Find where the given text appears and provide that cell's center as [X, Y] coordinate. 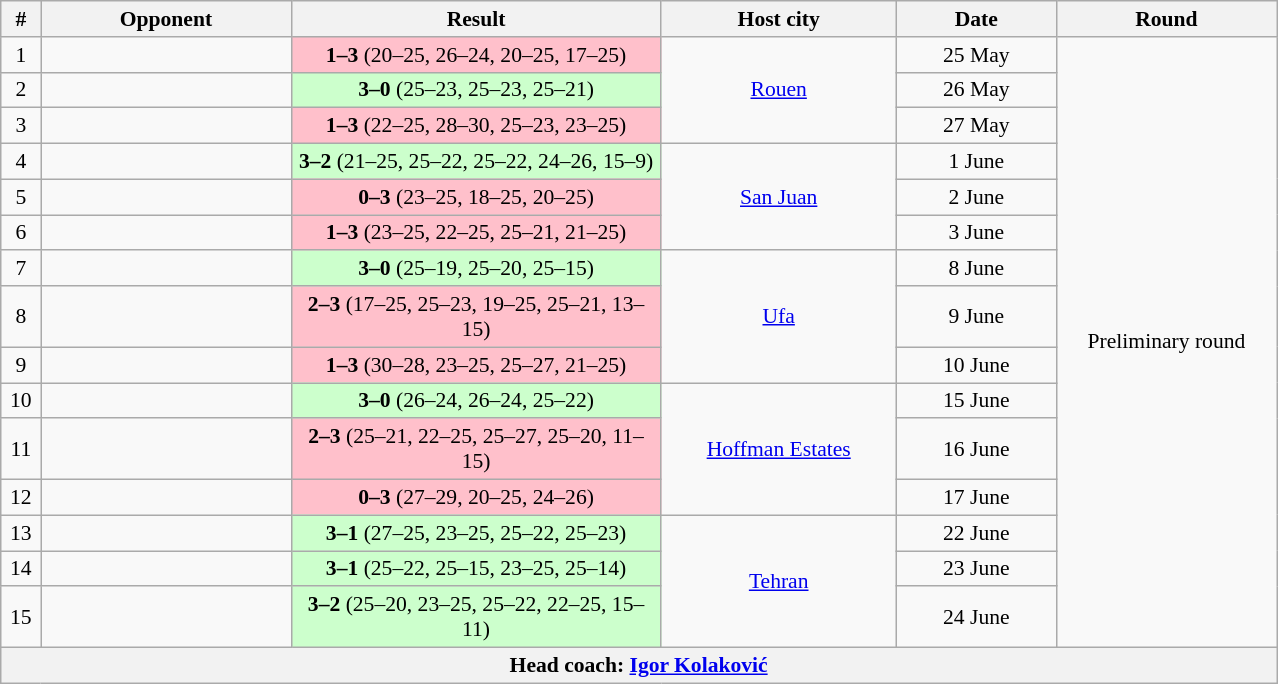
22 June [976, 533]
3–2 (25–20, 23–25, 25–22, 22–25, 15–11) [476, 618]
1–3 (30–28, 23–25, 25–27, 21–25) [476, 365]
Head coach: Igor Kolaković [639, 666]
Rouen [778, 90]
Host city [778, 19]
Round [1166, 19]
3–1 (27–25, 23–25, 25–22, 25–23) [476, 533]
13 [21, 533]
3–2 (21–25, 25–22, 25–22, 24–26, 15–9) [476, 162]
1–3 (22–25, 28–30, 25–23, 23–25) [476, 126]
3 [21, 126]
25 May [976, 55]
4 [21, 162]
Hoffman Estates [778, 449]
11 [21, 450]
7 [21, 269]
6 [21, 233]
Result [476, 19]
9 June [976, 316]
Tehran [778, 581]
27 May [976, 126]
0–3 (23–25, 18–25, 20–25) [476, 197]
2–3 (25–21, 22–25, 25–27, 25–20, 11–15) [476, 450]
2 [21, 90]
10 [21, 401]
8 [21, 316]
0–3 (27–29, 20–25, 24–26) [476, 498]
2 June [976, 197]
3–0 (25–19, 25–20, 25–15) [476, 269]
12 [21, 498]
# [21, 19]
16 June [976, 450]
15 [21, 618]
3 June [976, 233]
8 June [976, 269]
3–0 (25–23, 25–23, 25–21) [476, 90]
Ufa [778, 317]
3–0 (26–24, 26–24, 25–22) [476, 401]
San Juan [778, 198]
1 [21, 55]
1–3 (23–25, 22–25, 25–21, 21–25) [476, 233]
Date [976, 19]
Preliminary round [1166, 342]
23 June [976, 569]
1 June [976, 162]
10 June [976, 365]
24 June [976, 618]
2–3 (17–25, 25–23, 19–25, 25–21, 13–15) [476, 316]
Opponent [166, 19]
17 June [976, 498]
3–1 (25–22, 25–15, 23–25, 25–14) [476, 569]
26 May [976, 90]
9 [21, 365]
5 [21, 197]
1–3 (20–25, 26–24, 20–25, 17–25) [476, 55]
15 June [976, 401]
14 [21, 569]
